Provide the (x, y) coordinate of the cell's center where the given text is located.  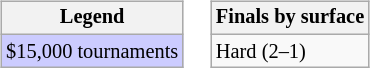
$15,000 tournaments (92, 51)
Legend (92, 18)
Finals by surface (290, 18)
Hard (2–1) (290, 51)
